Return the [X, Y] coordinate for the center point of the cell that contains the specified text.  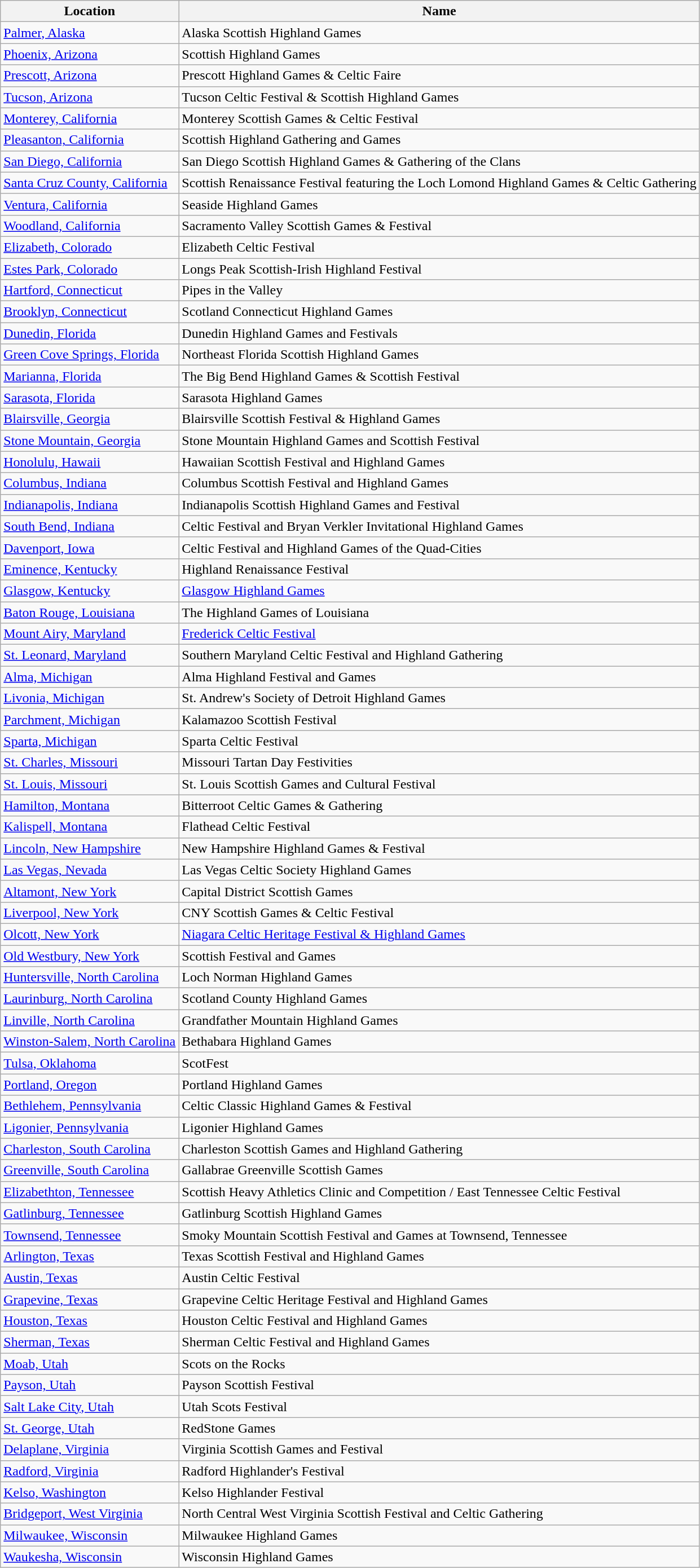
The Big Bend Highland Games & Scottish Festival [439, 376]
Gatlinburg, Tennessee [90, 1213]
Elizabeth, Colorado [90, 247]
Kelso Highlander Festival [439, 1492]
RedStone Games [439, 1428]
Blairsville, Georgia [90, 419]
Smoky Mountain Scottish Festival and Games at Townsend, Tennessee [439, 1235]
Alaska Scottish Highland Games [439, 33]
Old Westbury, New York [90, 956]
Sherman Celtic Festival and Highland Games [439, 1342]
Highland Renaissance Festival [439, 569]
Frederick Celtic Festival [439, 634]
Radford Highlander's Festival [439, 1471]
Sarasota Highland Games [439, 398]
Palmer, Alaska [90, 33]
Grandfather Mountain Highland Games [439, 1020]
St. Louis, Missouri [90, 784]
Northeast Florida Scottish Highland Games [439, 355]
St. Andrew's Society of Detroit Highland Games [439, 698]
Southern Maryland Celtic Festival and Highland Gathering [439, 655]
St. Leonard, Maryland [90, 655]
Celtic Festival and Bryan Verkler Invitational Highland Games [439, 526]
Milwaukee, Wisconsin [90, 1535]
Grapevine, Texas [90, 1299]
South Bend, Indiana [90, 526]
Scotland Connecticut Highland Games [439, 312]
Houston Celtic Festival and Highland Games [439, 1321]
Lincoln, New Hampshire [90, 848]
Columbus, Indiana [90, 483]
Davenport, Iowa [90, 548]
Moab, Utah [90, 1364]
Celtic Festival and Highland Games of the Quad-Cities [439, 548]
Tucson, Arizona [90, 97]
Baton Rouge, Louisiana [90, 612]
Celtic Classic Highland Games & Festival [439, 1106]
Charleston, South Carolina [90, 1149]
Sacramento Valley Scottish Games & Festival [439, 226]
Prescott, Arizona [90, 76]
Utah Scots Festival [439, 1407]
Name [439, 11]
Mount Airy, Maryland [90, 634]
Charleston Scottish Games and Highland Gathering [439, 1149]
Woodland, California [90, 226]
St. Louis Scottish Games and Cultural Festival [439, 784]
North Central West Virginia Scottish Festival and Celtic Gathering [439, 1514]
Seaside Highland Games [439, 204]
Dunedin, Florida [90, 333]
Milwaukee Highland Games [439, 1535]
Stone Mountain, Georgia [90, 441]
St. George, Utah [90, 1428]
Parchment, Michigan [90, 720]
Alma, Michigan [90, 677]
CNY Scottish Games & Celtic Festival [439, 913]
Scottish Renaissance Festival featuring the Loch Lomond Highland Games & Celtic Gathering [439, 183]
Winston-Salem, North Carolina [90, 1042]
Hartford, Connecticut [90, 290]
Portland, Oregon [90, 1085]
Arlington, Texas [90, 1256]
Columbus Scottish Festival and Highland Games [439, 483]
New Hampshire Highland Games & Festival [439, 848]
Ventura, California [90, 204]
Pleasanton, California [90, 140]
Hamilton, Montana [90, 805]
Payson, Utah [90, 1385]
San Diego, California [90, 161]
Monterey Scottish Games & Celtic Festival [439, 118]
Santa Cruz County, California [90, 183]
Kelso, Washington [90, 1492]
Sparta, Michigan [90, 741]
Alma Highland Festival and Games [439, 677]
Stone Mountain Highland Games and Scottish Festival [439, 441]
Las Vegas Celtic Society Highland Games [439, 870]
Wisconsin Highland Games [439, 1557]
Townsend, Tennessee [90, 1235]
Bitterroot Celtic Games & Gathering [439, 805]
The Highland Games of Louisiana [439, 612]
Glasgow, Kentucky [90, 591]
Sherman, Texas [90, 1342]
Scots on the Rocks [439, 1364]
Waukesha, Wisconsin [90, 1557]
San Diego Scottish Highland Games & Gathering of the Clans [439, 161]
Tulsa, Oklahoma [90, 1063]
Eminence, Kentucky [90, 569]
Scottish Heavy Athletics Clinic and Competition / East Tennessee Celtic Festival [439, 1192]
Linville, North Carolina [90, 1020]
Scottish Highland Gathering and Games [439, 140]
Delaplane, Virginia [90, 1450]
Gallabrae Greenville Scottish Games [439, 1170]
Sarasota, Florida [90, 398]
Location [90, 11]
Scotland County Highland Games [439, 999]
Livonia, Michigan [90, 698]
Capital District Scottish Games [439, 891]
Olcott, New York [90, 934]
Dunedin Highland Games and Festivals [439, 333]
Prescott Highland Games & Celtic Faire [439, 76]
Flathead Celtic Festival [439, 827]
Loch Norman Highland Games [439, 977]
Bethlehem, Pennsylvania [90, 1106]
Indianapolis Scottish Highland Games and Festival [439, 505]
Sparta Celtic Festival [439, 741]
Virginia Scottish Games and Festival [439, 1450]
Missouri Tartan Day Festivities [439, 763]
Niagara Celtic Heritage Festival & Highland Games [439, 934]
Kalispell, Montana [90, 827]
Payson Scottish Festival [439, 1385]
Huntersville, North Carolina [90, 977]
Estes Park, Colorado [90, 269]
Phoenix, Arizona [90, 54]
Laurinburg, North Carolina [90, 999]
Grapevine Celtic Heritage Festival and Highland Games [439, 1299]
Indianapolis, Indiana [90, 505]
Texas Scottish Festival and Highland Games [439, 1256]
Blairsville Scottish Festival & Highland Games [439, 419]
Austin Celtic Festival [439, 1278]
Salt Lake City, Utah [90, 1407]
Marianna, Florida [90, 376]
Austin, Texas [90, 1278]
St. Charles, Missouri [90, 763]
Houston, Texas [90, 1321]
Elizabeth Celtic Festival [439, 247]
Tucson Celtic Festival & Scottish Highland Games [439, 97]
Ligonier Highland Games [439, 1127]
Pipes in the Valley [439, 290]
Longs Peak Scottish-Irish Highland Festival [439, 269]
Brooklyn, Connecticut [90, 312]
Ligonier, Pennsylvania [90, 1127]
Green Cove Springs, Florida [90, 355]
Scottish Festival and Games [439, 956]
ScotFest [439, 1063]
Altamont, New York [90, 891]
Greenville, South Carolina [90, 1170]
Hawaiian Scottish Festival and Highland Games [439, 462]
Liverpool, New York [90, 913]
Bridgeport, West Virginia [90, 1514]
Bethabara Highland Games [439, 1042]
Las Vegas, Nevada [90, 870]
Monterey, California [90, 118]
Glasgow Highland Games [439, 591]
Kalamazoo Scottish Festival [439, 720]
Elizabethton, Tennessee [90, 1192]
Gatlinburg Scottish Highland Games [439, 1213]
Scottish Highland Games [439, 54]
Portland Highland Games [439, 1085]
Radford, Virginia [90, 1471]
Honolulu, Hawaii [90, 462]
